Provide the [x, y] coordinate of the cell's center where the given text is located.  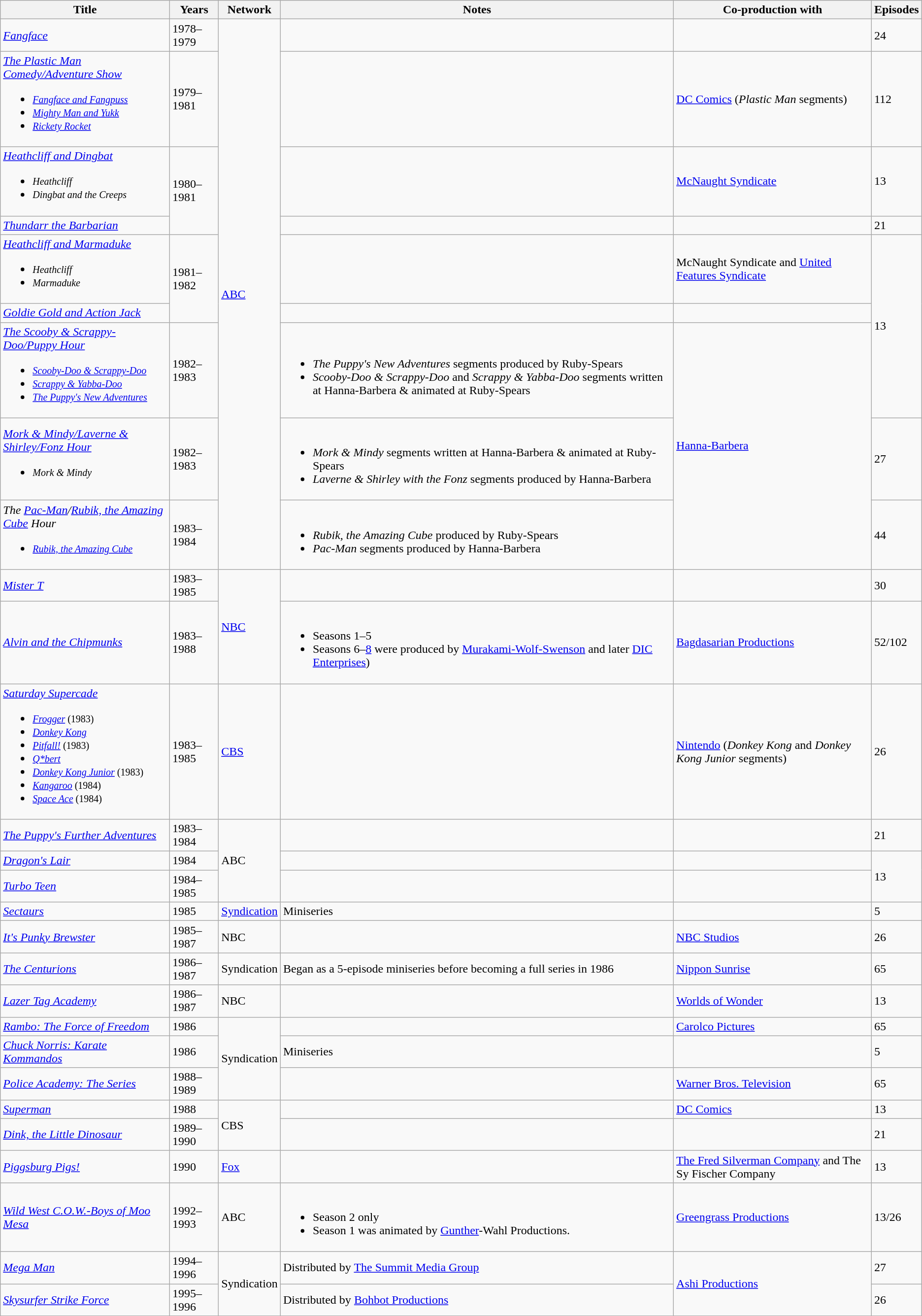
Rubik, the Amazing Cube produced by Ruby-SpearsPac-Man segments produced by Hanna-Barbera [477, 535]
30 [896, 585]
Saturday SupercadeFrogger (1983)Donkey KongPitfall! (1983)Q*bertDonkey Kong Junior (1983)Kangaroo (1984)Space Ace (1984) [85, 752]
Skysurfer Strike Force [85, 1300]
Rambo: The Force of Freedom [85, 1026]
24 [896, 35]
Superman [85, 1109]
1992–1993 [194, 1217]
DC Comics (Plastic Man segments) [773, 99]
1988 [194, 1109]
Worlds of Wonder [773, 1001]
The Fred Silverman Company and The Sy Fischer Company [773, 1167]
1995–1996 [194, 1300]
Lazer Tag Academy [85, 1001]
Mork & Mindy/Laverne & Shirley/Fonz HourMork & Mindy [85, 459]
Title [85, 10]
McNaught Syndicate [773, 181]
1980–1981 [194, 191]
Years [194, 10]
Warner Bros. Television [773, 1084]
52/102 [896, 642]
Season 2 onlySeason 1 was animated by Gunther-Wahl Productions. [477, 1217]
Mega Man [85, 1267]
Distributed by Bohbot Productions [477, 1300]
It's Punky Brewster [85, 937]
1978–1979 [194, 35]
Hanna-Barbera [773, 445]
Network [250, 10]
Notes [477, 10]
NBC Studios [773, 937]
Piggsburg Pigs! [85, 1167]
Dink, the Little Dinosaur [85, 1134]
1985 [194, 911]
Heathcliff and MarmadukeHeathcliffMarmaduke [85, 269]
Chuck Norris: Karate Kommandos [85, 1051]
Began as a 5-episode miniseries before becoming a full series in 1986 [477, 969]
1988–1989 [194, 1084]
112 [896, 99]
Ashi Productions [773, 1283]
Nippon Sunrise [773, 969]
Heathcliff and DingbatHeathcliffDingbat and the Creeps [85, 181]
Carolco Pictures [773, 1026]
1985–1987 [194, 937]
The Plastic Man Comedy/Adventure ShowFangface and FangpussMighty Man and YukkRickety Rocket [85, 99]
The Puppy's Further Adventures [85, 836]
DC Comics [773, 1109]
Distributed by The Summit Media Group [477, 1267]
Fangface [85, 35]
The Scooby & Scrappy-Doo/Puppy HourScooby-Doo & Scrappy-DooScrappy & Yabba-DooThe Puppy's New Adventures [85, 370]
Police Academy: The Series [85, 1084]
Episodes [896, 10]
Turbo Teen [85, 886]
The Centurions [85, 969]
Wild West C.O.W.-Boys of Moo Mesa [85, 1217]
Alvin and the Chipmunks [85, 642]
13/26 [896, 1217]
Co-production with [773, 10]
Greengrass Productions [773, 1217]
Fox [250, 1167]
Dragon's Lair [85, 861]
1981–1982 [194, 278]
1989–1990 [194, 1134]
Nintendo (Donkey Kong and Donkey Kong Junior segments) [773, 752]
Seasons 1–5Seasons 6–8 were produced by Murakami-Wolf-Swenson and later DIC Enterprises) [477, 642]
1994–1996 [194, 1267]
Goldie Gold and Action Jack [85, 313]
The Pac-Man/Rubik, the Amazing Cube HourRubik, the Amazing Cube [85, 535]
Mister T [85, 585]
1979–1981 [194, 99]
Bagdasarian Productions [773, 642]
1984 [194, 861]
1983–1988 [194, 642]
Thundarr the Barbarian [85, 225]
44 [896, 535]
1990 [194, 1167]
Mork & Mindy segments written at Hanna-Barbera & animated at Ruby-SpearsLaverne & Shirley with the Fonz segments produced by Hanna-Barbera [477, 459]
1984–1985 [194, 886]
McNaught Syndicate and United Features Syndicate [773, 269]
Sectaurs [85, 911]
